Search for the cell housing the specified text and yield its (X, Y) center coordinate. 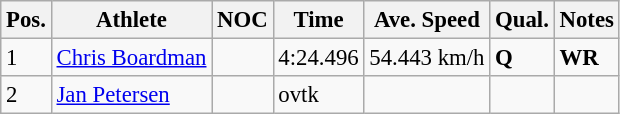
Qual. (522, 20)
WR (586, 58)
Time (318, 20)
4:24.496 (318, 58)
Jan Petersen (132, 95)
ovtk (318, 95)
Notes (586, 20)
1 (26, 58)
Athlete (132, 20)
2 (26, 95)
Q (522, 58)
Ave. Speed (427, 20)
Pos. (26, 20)
Chris Boardman (132, 58)
54.443 km/h (427, 58)
NOC (242, 20)
